Find where the given text appears and provide that cell's center as (x, y) coordinate. 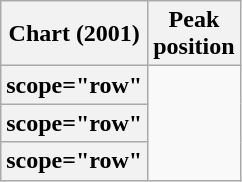
Peakposition (194, 34)
Chart (2001) (74, 34)
